Identify which cell holds the provided text, then report its (X, Y) central coordinate. 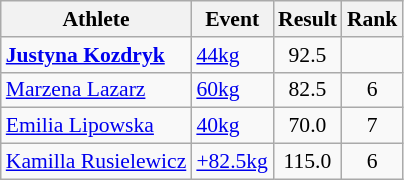
Marzena Lazarz (96, 90)
+82.5kg (232, 162)
40kg (232, 126)
Result (308, 19)
Emilia Lipowska (96, 126)
7 (372, 126)
92.5 (308, 55)
Justyna Kozdryk (96, 55)
Event (232, 19)
Rank (372, 19)
44kg (232, 55)
Kamilla Rusielewicz (96, 162)
82.5 (308, 90)
115.0 (308, 162)
60kg (232, 90)
70.0 (308, 126)
Athlete (96, 19)
